For the text-containing cell, return its midpoint in [X, Y] coordinate format. 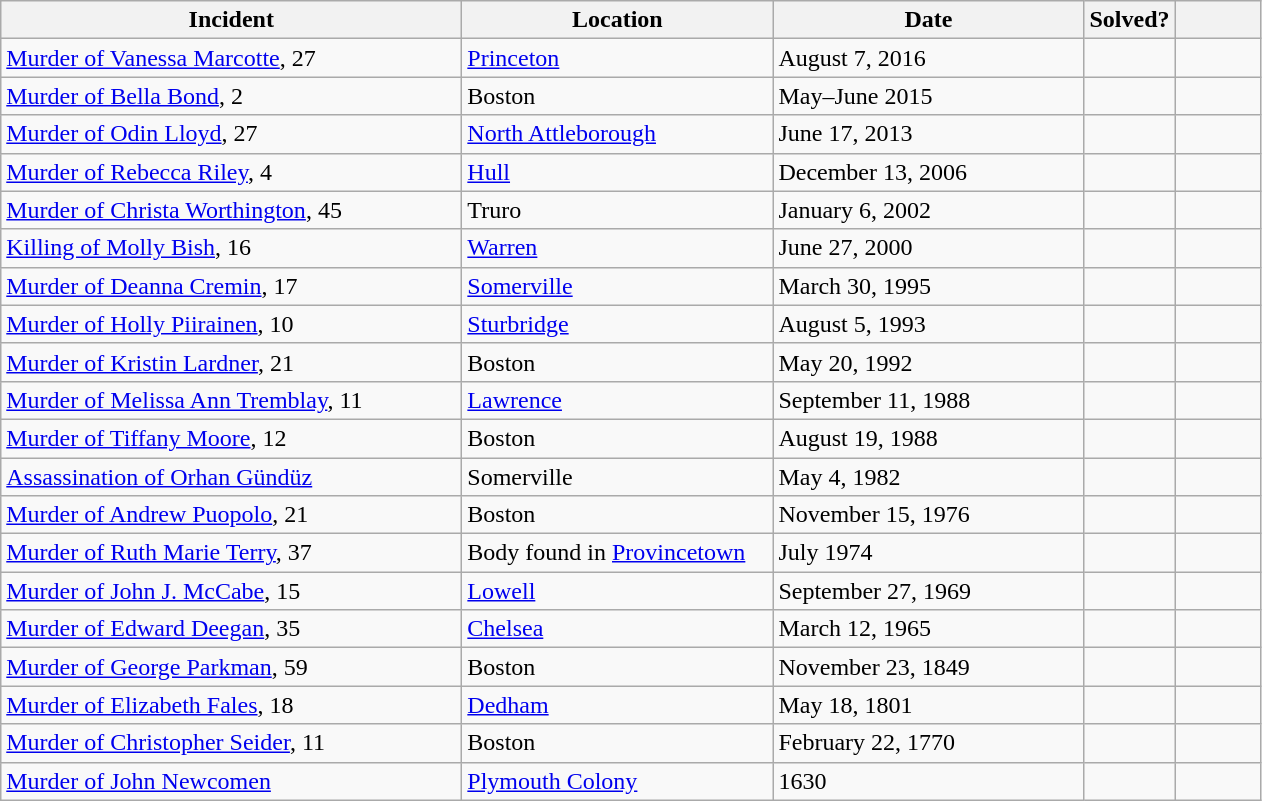
Murder of Elizabeth Fales, 18 [232, 705]
Murder of John J. McCabe, 15 [232, 591]
Murder of Kristin Lardner, 21 [232, 362]
July 1974 [928, 553]
September 11, 1988 [928, 400]
Lawrence [618, 400]
Lowell [618, 591]
Murder of Melissa Ann Tremblay, 11 [232, 400]
North Attleborough [618, 134]
Warren [618, 248]
Princeton [618, 58]
Solved? [1130, 20]
Murder of Tiffany Moore, 12 [232, 438]
Murder of Christopher Seider, 11 [232, 743]
June 17, 2013 [928, 134]
Location [618, 20]
May 18, 1801 [928, 705]
November 23, 1849 [928, 667]
February 22, 1770 [928, 743]
Murder of Odin Lloyd, 27 [232, 134]
June 27, 2000 [928, 248]
Dedham [618, 705]
March 12, 1965 [928, 629]
Murder of Ruth Marie Terry, 37 [232, 553]
Body found in Provincetown [618, 553]
May–June 2015 [928, 96]
January 6, 2002 [928, 210]
Sturbridge [618, 324]
Hull [618, 172]
May 20, 1992 [928, 362]
December 13, 2006 [928, 172]
Killing of Molly Bish, 16 [232, 248]
Date [928, 20]
Murder of Deanna Cremin, 17 [232, 286]
May 4, 1982 [928, 477]
Murder of Edward Deegan, 35 [232, 629]
Murder of George Parkman, 59 [232, 667]
Murder of Rebecca Riley, 4 [232, 172]
Truro [618, 210]
Murder of Christa Worthington, 45 [232, 210]
Chelsea [618, 629]
Murder of John Newcomen [232, 781]
August 7, 2016 [928, 58]
Assassination of Orhan Gündüz [232, 477]
1630 [928, 781]
August 5, 1993 [928, 324]
Murder of Andrew Puopolo, 21 [232, 515]
Murder of Vanessa Marcotte, 27 [232, 58]
November 15, 1976 [928, 515]
Incident [232, 20]
September 27, 1969 [928, 591]
March 30, 1995 [928, 286]
Murder of Bella Bond, 2 [232, 96]
August 19, 1988 [928, 438]
Murder of Holly Piirainen, 10 [232, 324]
Plymouth Colony [618, 781]
